Capture the cell that displays the provided text and extract its (X, Y) central coordinate. 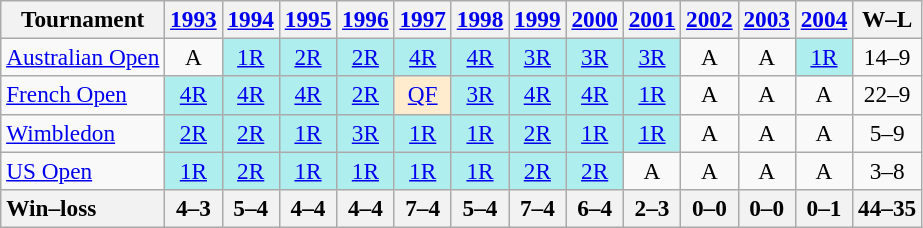
3–8 (888, 170)
2003 (766, 19)
W–L (888, 19)
1998 (480, 19)
4–3 (194, 208)
2000 (594, 19)
1994 (250, 19)
1997 (422, 19)
Tournament (83, 19)
French Open (83, 95)
Australian Open (83, 57)
14–9 (888, 57)
1999 (538, 19)
QF (422, 95)
44–35 (888, 208)
2004 (824, 19)
Win–loss (83, 208)
0–1 (824, 208)
Wimbledon (83, 133)
2002 (710, 19)
2001 (652, 19)
1995 (308, 19)
1993 (194, 19)
2–3 (652, 208)
6–4 (594, 208)
US Open (83, 170)
1996 (366, 19)
22–9 (888, 95)
5–9 (888, 133)
